Find where the given text appears and provide that cell's center as [X, Y] coordinate. 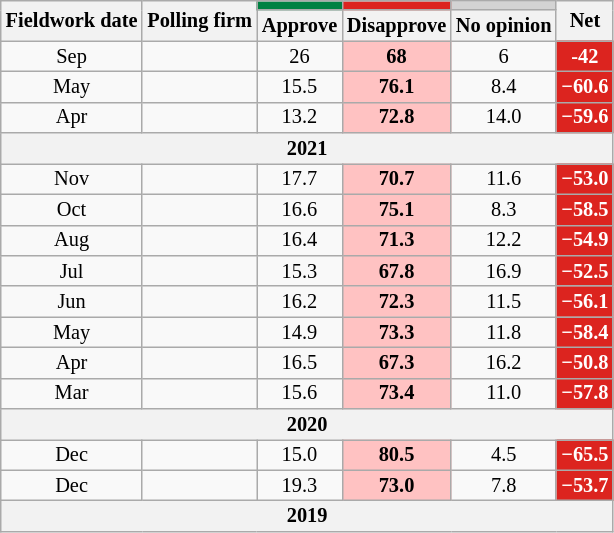
−58.4 [584, 332]
−58.5 [584, 210]
−65.5 [584, 454]
8.4 [504, 86]
−54.9 [584, 240]
8.3 [504, 210]
Oct [72, 210]
-42 [584, 56]
Sep [72, 56]
73.0 [396, 486]
7.8 [504, 486]
Mar [72, 394]
73.3 [396, 332]
2020 [308, 424]
15.3 [300, 270]
19.3 [300, 486]
6 [504, 56]
67.8 [396, 270]
16.5 [300, 362]
26 [300, 56]
Jul [72, 270]
16.4 [300, 240]
15.6 [300, 394]
72.8 [396, 118]
72.3 [396, 302]
Jun [72, 302]
2021 [308, 148]
70.7 [396, 178]
14.0 [504, 118]
Aug [72, 240]
17.7 [300, 178]
Nov [72, 178]
−60.6 [584, 86]
13.2 [300, 118]
80.5 [396, 454]
11.5 [504, 302]
2019 [308, 516]
−57.8 [584, 394]
−56.1 [584, 302]
−53.0 [584, 178]
Fieldwork date [72, 20]
11.6 [504, 178]
12.2 [504, 240]
73.4 [396, 394]
Net [584, 20]
68 [396, 56]
4.5 [504, 454]
76.1 [396, 86]
15.5 [300, 86]
−53.7 [584, 486]
No opinion [504, 26]
Disapprove [396, 26]
11.8 [504, 332]
67.3 [396, 362]
16.6 [300, 210]
−59.6 [584, 118]
−52.5 [584, 270]
71.3 [396, 240]
14.9 [300, 332]
Polling firm [199, 20]
Approve [300, 26]
15.0 [300, 454]
75.1 [396, 210]
16.9 [504, 270]
11.0 [504, 394]
−50.8 [584, 362]
